Determine the (x, y) coordinate at the center of the cell enclosing the given text.  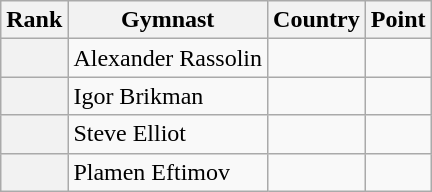
Plamen Eftimov (168, 172)
Gymnast (168, 20)
Point (398, 20)
Steve Elliot (168, 134)
Igor Brikman (168, 96)
Country (317, 20)
Rank (34, 20)
Alexander Rassolin (168, 58)
